Determine the [X, Y] coordinate at the center of the cell enclosing the given text.  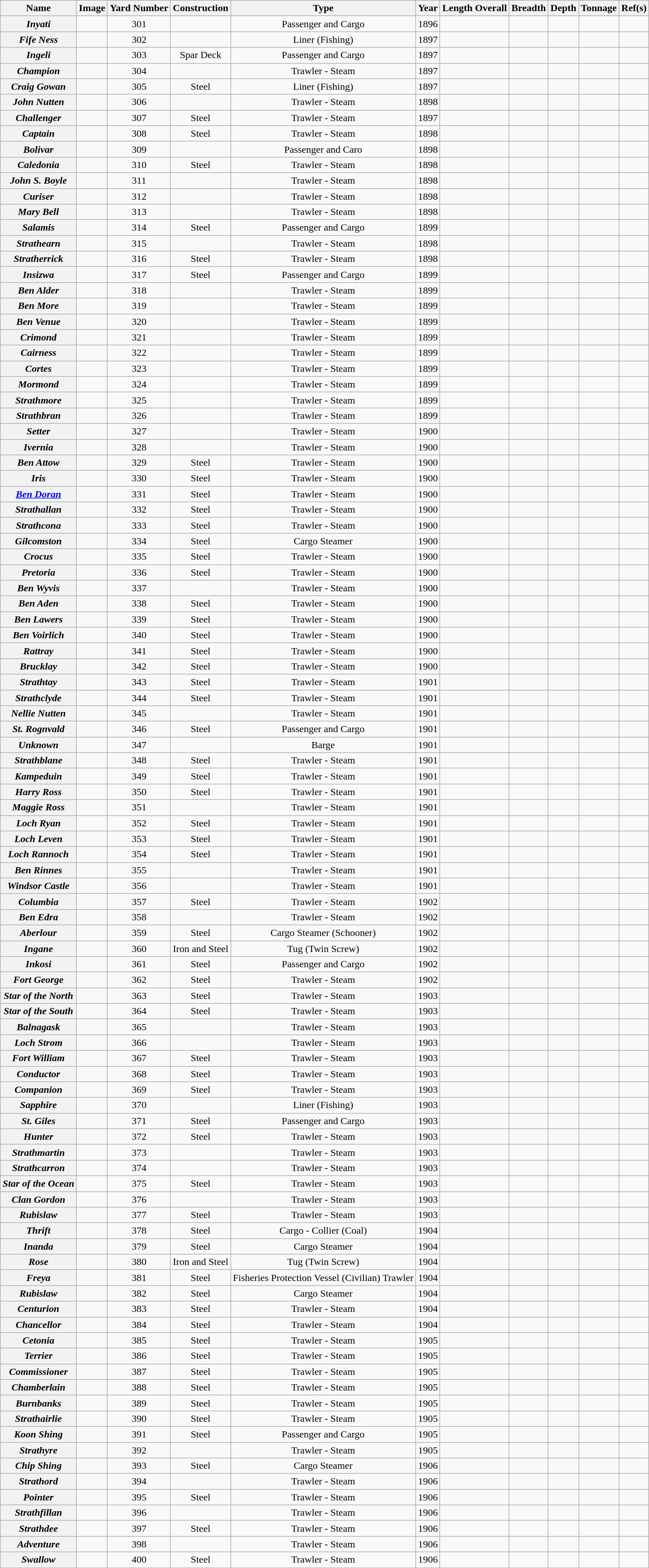
330 [139, 478]
1896 [428, 24]
Strathallan [39, 510]
395 [139, 1497]
314 [139, 228]
Inkosi [39, 964]
Unknown [39, 745]
Curiser [39, 196]
Harry Ross [39, 792]
Brucklay [39, 666]
Cairness [39, 353]
Nellie Nutten [39, 714]
Companion [39, 1090]
Construction [201, 8]
Windsor Castle [39, 886]
Tonnage [599, 8]
Year [428, 8]
378 [139, 1231]
Conductor [39, 1074]
Ben Doran [39, 494]
371 [139, 1121]
303 [139, 55]
Strathearn [39, 243]
346 [139, 729]
John Nutten [39, 102]
Gilcomston [39, 541]
Strathyre [39, 1450]
348 [139, 761]
Star of the North [39, 996]
336 [139, 572]
373 [139, 1152]
354 [139, 854]
304 [139, 71]
391 [139, 1434]
327 [139, 431]
316 [139, 259]
358 [139, 917]
Loch Ryan [39, 823]
309 [139, 149]
337 [139, 588]
301 [139, 24]
387 [139, 1372]
394 [139, 1482]
367 [139, 1058]
Terrier [39, 1356]
312 [139, 196]
Aberlour [39, 933]
Insizwa [39, 275]
Ben Aden [39, 604]
357 [139, 901]
324 [139, 384]
Ben More [39, 306]
380 [139, 1262]
Ivernia [39, 447]
Pointer [39, 1497]
388 [139, 1387]
Strathfillan [39, 1513]
306 [139, 102]
Fife Ness [39, 40]
Barge [323, 745]
392 [139, 1450]
374 [139, 1168]
349 [139, 776]
Ben Rinnes [39, 870]
311 [139, 180]
397 [139, 1528]
Adventure [39, 1544]
Centurion [39, 1309]
Bolivar [39, 149]
Ben Alder [39, 290]
375 [139, 1183]
Inanda [39, 1246]
370 [139, 1105]
Columbia [39, 901]
Burnbanks [39, 1403]
Rattray [39, 651]
Strathairlie [39, 1419]
Strathcarron [39, 1168]
Fort William [39, 1058]
321 [139, 337]
328 [139, 447]
Ben Attow [39, 463]
Captain [39, 133]
Mary Bell [39, 212]
381 [139, 1278]
Depth [563, 8]
Cortes [39, 369]
359 [139, 933]
Ben Venue [39, 322]
Swallow [39, 1560]
340 [139, 635]
Rose [39, 1262]
383 [139, 1309]
366 [139, 1043]
Stratherrick [39, 259]
Clan Gordon [39, 1199]
351 [139, 807]
372 [139, 1136]
356 [139, 886]
325 [139, 400]
350 [139, 792]
Commissioner [39, 1372]
Name [39, 8]
Strathclyde [39, 698]
Passenger and Caro [323, 149]
Strathdee [39, 1528]
323 [139, 369]
Kampeduin [39, 776]
Loch Rannoch [39, 854]
Ben Voirlich [39, 635]
Chancellor [39, 1325]
Challenger [39, 118]
Loch Leven [39, 839]
Spar Deck [201, 55]
344 [139, 698]
355 [139, 870]
Mormond [39, 384]
Loch Strom [39, 1043]
333 [139, 525]
Strathmore [39, 400]
389 [139, 1403]
Chip Shing [39, 1466]
393 [139, 1466]
Pretoria [39, 572]
Chamberlain [39, 1387]
Koon Shing [39, 1434]
Ben Edra [39, 917]
332 [139, 510]
Salamis [39, 228]
341 [139, 651]
Freya [39, 1278]
390 [139, 1419]
379 [139, 1246]
Ingeli [39, 55]
Balnagask [39, 1027]
318 [139, 290]
363 [139, 996]
310 [139, 165]
Inyati [39, 24]
Ingane [39, 948]
St. Rognvald [39, 729]
Fort George [39, 980]
345 [139, 714]
Champion [39, 71]
Sapphire [39, 1105]
Crimond [39, 337]
307 [139, 118]
342 [139, 666]
385 [139, 1340]
376 [139, 1199]
319 [139, 306]
365 [139, 1027]
Strathbran [39, 415]
Ben Lawers [39, 619]
308 [139, 133]
Craig Gowan [39, 86]
Setter [39, 431]
335 [139, 557]
384 [139, 1325]
360 [139, 948]
368 [139, 1074]
Iris [39, 478]
398 [139, 1544]
400 [139, 1560]
Strathcona [39, 525]
Strathblane [39, 761]
Cetonia [39, 1340]
Caledonia [39, 165]
382 [139, 1293]
305 [139, 86]
320 [139, 322]
Strathord [39, 1482]
329 [139, 463]
Length Overall [475, 8]
313 [139, 212]
Cargo Steamer (Schooner) [323, 933]
302 [139, 40]
377 [139, 1215]
338 [139, 604]
Strathtay [39, 682]
John S. Boyle [39, 180]
Image [92, 8]
Yard Number [139, 8]
352 [139, 823]
Ben Wyvis [39, 588]
Star of the South [39, 1011]
361 [139, 964]
326 [139, 415]
386 [139, 1356]
343 [139, 682]
Hunter [39, 1136]
St. Giles [39, 1121]
364 [139, 1011]
362 [139, 980]
339 [139, 619]
353 [139, 839]
331 [139, 494]
369 [139, 1090]
Strathmartin [39, 1152]
396 [139, 1513]
Crocus [39, 557]
334 [139, 541]
Fisheries Protection Vessel (Civilian) Trawler [323, 1278]
Breadth [529, 8]
Cargo - Collier (Coal) [323, 1231]
317 [139, 275]
Ref(s) [634, 8]
Star of the Ocean [39, 1183]
Thrift [39, 1231]
Type [323, 8]
347 [139, 745]
Maggie Ross [39, 807]
322 [139, 353]
315 [139, 243]
